Search for the cell housing the specified text and yield its (x, y) center coordinate. 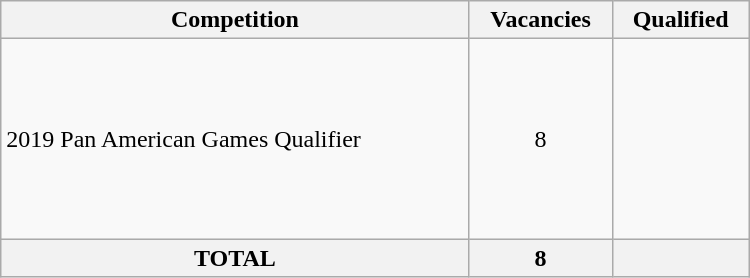
TOTAL (235, 258)
2019 Pan American Games Qualifier (235, 139)
Competition (235, 20)
Qualified (680, 20)
Vacancies (540, 20)
